Pinpoint the cell where the given text exists, returning its (x, y) midpoint coordinate. 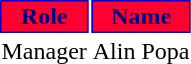
Name (141, 16)
Role (44, 16)
